Detect which cell encompasses the target text, then output its (x, y) center coordinate. 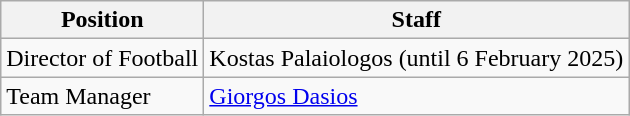
Position (102, 20)
Giorgos Dasios (416, 96)
Kostas Palaiologos (until 6 February 2025) (416, 58)
Staff (416, 20)
Team Manager (102, 96)
Director of Football (102, 58)
